Determine the [X, Y] coordinate at the center of the cell enclosing the given text.  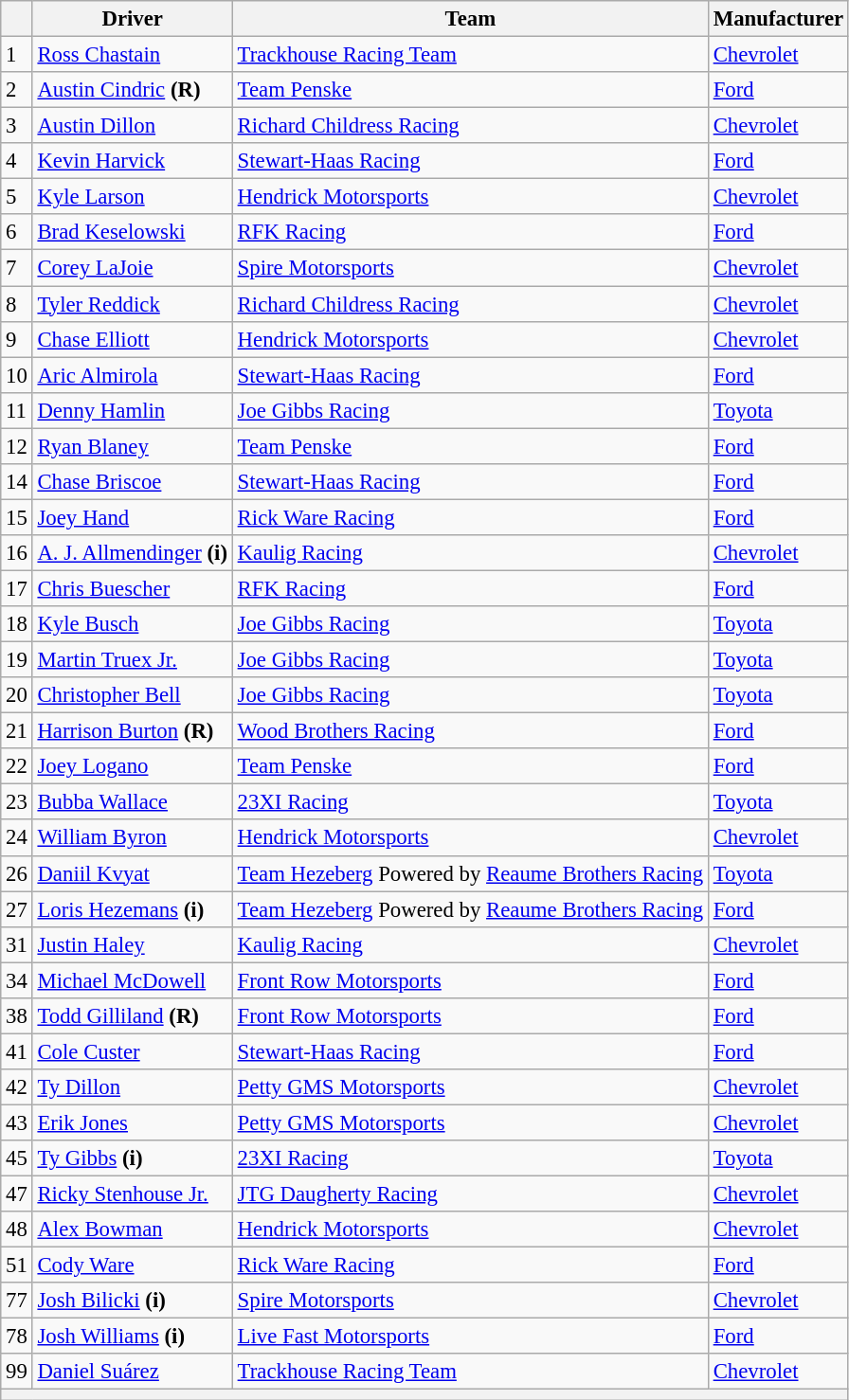
Driver [133, 19]
Chase Briscoe [133, 482]
Joey Logano [133, 766]
42 [17, 1087]
Cody Ware [133, 1265]
Manufacturer [778, 19]
51 [17, 1265]
Ty Gibbs (i) [133, 1158]
41 [17, 1051]
Michael McDowell [133, 980]
Live Fast Motorsports [470, 1337]
Denny Hamlin [133, 410]
26 [17, 873]
48 [17, 1229]
William Byron [133, 838]
Justin Haley [133, 944]
5 [17, 197]
12 [17, 446]
38 [17, 1016]
A. J. Allmendinger (i) [133, 553]
4 [17, 161]
10 [17, 375]
Daniel Suárez [133, 1373]
Loris Hezemans (i) [133, 909]
8 [17, 304]
Cole Custer [133, 1051]
Chase Elliott [133, 339]
JTG Daugherty Racing [470, 1194]
14 [17, 482]
22 [17, 766]
Ricky Stenhouse Jr. [133, 1194]
17 [17, 588]
Joey Hand [133, 517]
Austin Cindric (R) [133, 90]
11 [17, 410]
Josh Bilicki (i) [133, 1301]
1 [17, 55]
27 [17, 909]
34 [17, 980]
7 [17, 268]
18 [17, 624]
Martin Truex Jr. [133, 660]
Josh Williams (i) [133, 1337]
47 [17, 1194]
Aric Almirola [133, 375]
Harrison Burton (R) [133, 731]
Erik Jones [133, 1122]
Kevin Harvick [133, 161]
23 [17, 802]
3 [17, 126]
Wood Brothers Racing [470, 731]
Christopher Bell [133, 695]
Ryan Blaney [133, 446]
2 [17, 90]
9 [17, 339]
Kyle Busch [133, 624]
77 [17, 1301]
Brad Keselowski [133, 232]
Corey LaJoie [133, 268]
20 [17, 695]
Ty Dillon [133, 1087]
19 [17, 660]
Team [470, 19]
Tyler Reddick [133, 304]
24 [17, 838]
78 [17, 1337]
Alex Bowman [133, 1229]
Kyle Larson [133, 197]
21 [17, 731]
Chris Buescher [133, 588]
Bubba Wallace [133, 802]
99 [17, 1373]
Daniil Kvyat [133, 873]
15 [17, 517]
43 [17, 1122]
Ross Chastain [133, 55]
16 [17, 553]
45 [17, 1158]
31 [17, 944]
6 [17, 232]
Todd Gilliland (R) [133, 1016]
Austin Dillon [133, 126]
